Capture the cell that displays the provided text and extract its (x, y) central coordinate. 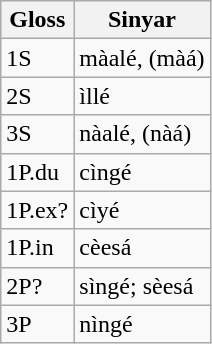
1P.ex? (38, 210)
nàalé, (nàá) (142, 134)
3S (38, 134)
cìngé (142, 172)
1S (38, 58)
3P (38, 324)
Sinyar (142, 20)
Gloss (38, 20)
1P.in (38, 248)
ìllé (142, 96)
cèesá (142, 248)
2S (38, 96)
nìngé (142, 324)
2P? (38, 286)
màalé, (màá) (142, 58)
sìngé; sèesá (142, 286)
cìyé (142, 210)
1P.du (38, 172)
